Extract the [x, y] coordinate from the center of the cell holding the provided text.  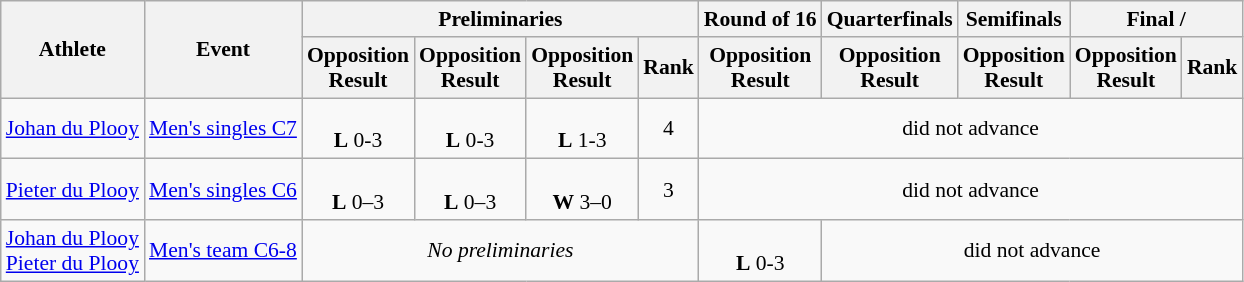
Semifinals [1014, 19]
L 1-3 [582, 128]
No preliminaries [500, 250]
Event [223, 50]
4 [668, 128]
Men's team C6-8 [223, 250]
Quarterfinals [890, 19]
Johan du Plooy [72, 128]
3 [668, 190]
Preliminaries [500, 19]
Pieter du Plooy [72, 190]
Johan du Plooy Pieter du Plooy [72, 250]
Men's singles C7 [223, 128]
W 3–0 [582, 190]
Round of 16 [760, 19]
Final / [1156, 19]
Athlete [72, 50]
Men's singles C6 [223, 190]
